Locate the cell with the specified text and output its (x, y) center coordinate. 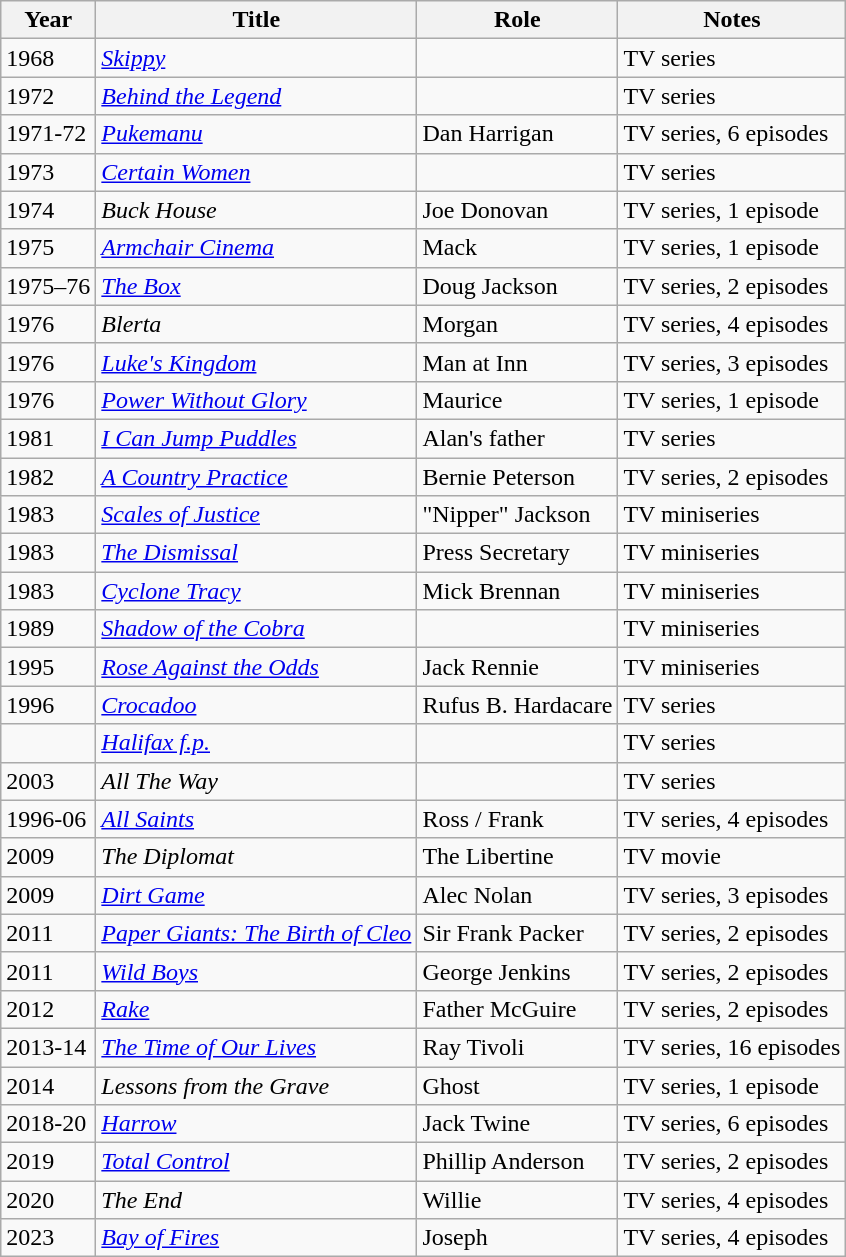
Harrow (256, 1124)
Wild Boys (256, 971)
2003 (48, 781)
Cyclone Tracy (256, 591)
1995 (48, 667)
Man at Inn (518, 362)
Blerta (256, 324)
Lessons from the Grave (256, 1085)
2020 (48, 1200)
Rose Against the Odds (256, 667)
Sir Frank Packer (518, 933)
A Country Practice (256, 477)
Role (518, 20)
Luke's Kingdom (256, 362)
Ross / Frank (518, 819)
Willie (518, 1200)
I Can Jump Puddles (256, 438)
Paper Giants: The Birth of Cleo (256, 933)
Scales of Justice (256, 515)
Jack Rennie (518, 667)
Pukemanu (256, 134)
Total Control (256, 1162)
2018-20 (48, 1124)
Rake (256, 1009)
Mack (518, 248)
TV series, 16 episodes (732, 1047)
Phillip Anderson (518, 1162)
Notes (732, 20)
1982 (48, 477)
Maurice (518, 400)
TV movie (732, 857)
1996 (48, 705)
The Time of Our Lives (256, 1047)
All The Way (256, 781)
Dan Harrigan (518, 134)
Alan's father (518, 438)
All Saints (256, 819)
The Box (256, 286)
Skippy (256, 58)
Halifax f.p. (256, 743)
1968 (48, 58)
Buck House (256, 210)
Doug Jackson (518, 286)
2014 (48, 1085)
Armchair Cinema (256, 248)
Joseph (518, 1238)
Father McGuire (518, 1009)
1975–76 (48, 286)
The Dismissal (256, 553)
2019 (48, 1162)
Certain Women (256, 172)
1971-72 (48, 134)
The End (256, 1200)
1974 (48, 210)
Bay of Fires (256, 1238)
Year (48, 20)
Rufus B. Hardacare (518, 705)
1989 (48, 629)
1973 (48, 172)
2013-14 (48, 1047)
The Diplomat (256, 857)
"Nipper" Jackson (518, 515)
George Jenkins (518, 971)
Shadow of the Cobra (256, 629)
Joe Donovan (518, 210)
Power Without Glory (256, 400)
2012 (48, 1009)
Dirt Game (256, 895)
Mick Brennan (518, 591)
Title (256, 20)
2023 (48, 1238)
1981 (48, 438)
The Libertine (518, 857)
Ghost (518, 1085)
Bernie Peterson (518, 477)
1975 (48, 248)
Crocadoo (256, 705)
Behind the Legend (256, 96)
Press Secretary (518, 553)
Morgan (518, 324)
1972 (48, 96)
1996-06 (48, 819)
Jack Twine (518, 1124)
Ray Tivoli (518, 1047)
Alec Nolan (518, 895)
